Search for the cell housing the specified text and yield its [x, y] center coordinate. 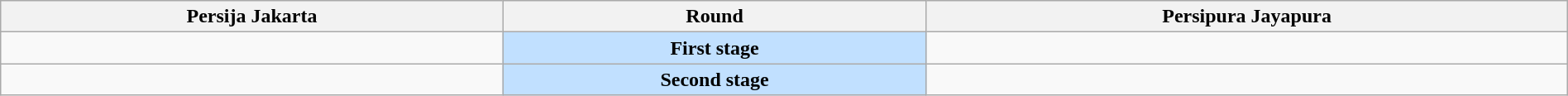
Round [715, 17]
Persipura Jayapura [1247, 17]
First stage [715, 48]
Persija Jakarta [251, 17]
Second stage [715, 79]
